Pinpoint the cell where the given text exists, returning its (X, Y) midpoint coordinate. 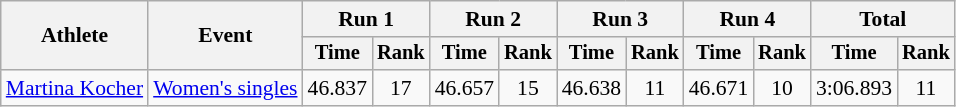
46.657 (464, 88)
Martina Kocher (74, 88)
3:06.893 (854, 88)
46.671 (718, 88)
Run 1 (366, 19)
46.638 (592, 88)
Women's singles (225, 88)
Athlete (74, 36)
Event (225, 36)
17 (401, 88)
Run 3 (620, 19)
15 (528, 88)
Run 4 (748, 19)
Total (883, 19)
46.837 (338, 88)
10 (782, 88)
Run 2 (494, 19)
